Scan for the cell matching the given text and deliver its (X, Y) coordinate at center. 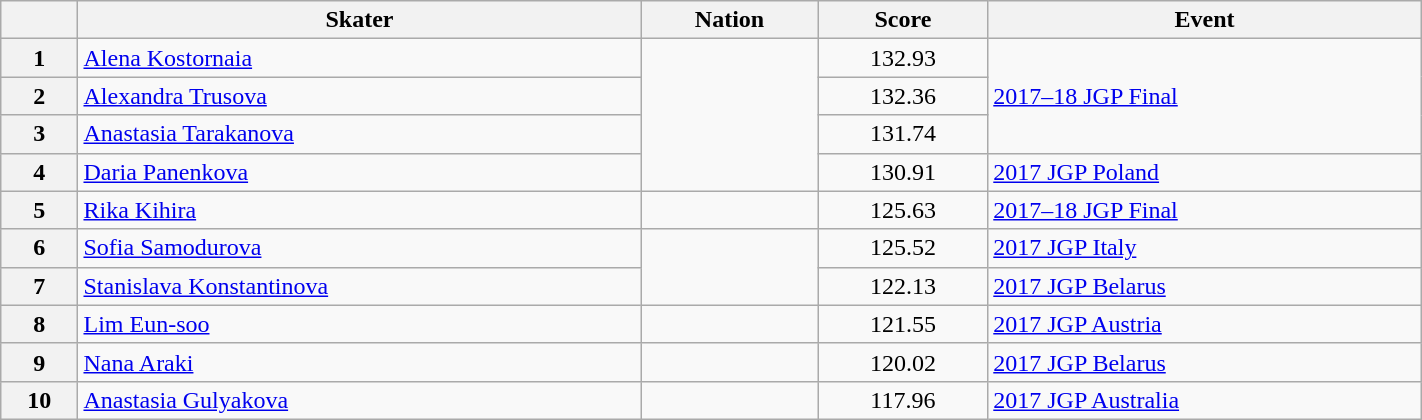
Skater (360, 20)
Nana Araki (360, 362)
132.36 (903, 96)
120.02 (903, 362)
6 (40, 248)
130.91 (903, 172)
Anastasia Tarakanova (360, 134)
Nation (730, 20)
117.96 (903, 400)
9 (40, 362)
125.63 (903, 210)
Alena Kostornaia (360, 58)
1 (40, 58)
2017 JGP Poland (1205, 172)
7 (40, 286)
Anastasia Gulyakova (360, 400)
3 (40, 134)
2017 JGP Italy (1205, 248)
Daria Panenkova (360, 172)
Rika Kihira (360, 210)
5 (40, 210)
4 (40, 172)
2017 JGP Australia (1205, 400)
Alexandra Trusova (360, 96)
10 (40, 400)
Lim Eun-soo (360, 324)
132.93 (903, 58)
Stanislava Konstantinova (360, 286)
Sofia Samodurova (360, 248)
Score (903, 20)
125.52 (903, 248)
2017 JGP Austria (1205, 324)
131.74 (903, 134)
2 (40, 96)
121.55 (903, 324)
Event (1205, 20)
8 (40, 324)
122.13 (903, 286)
